Extract the (x, y) coordinate from the center of the cell holding the provided text.  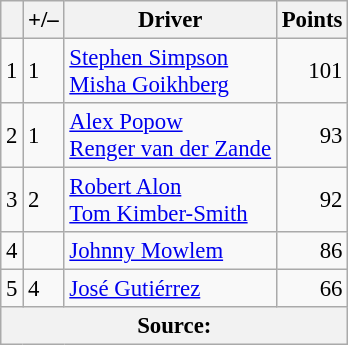
5 (12, 289)
Points (312, 20)
3 (12, 200)
Johnny Mowlem (170, 251)
93 (312, 136)
+/– (44, 20)
Stephen Simpson Misha Goikhberg (170, 72)
92 (312, 200)
Driver (170, 20)
101 (312, 72)
66 (312, 289)
86 (312, 251)
Alex Popow Renger van der Zande (170, 136)
José Gutiérrez (170, 289)
Robert Alon Tom Kimber-Smith (170, 200)
